From the cell containing the given text, extract its center point as (X, Y) coordinate. 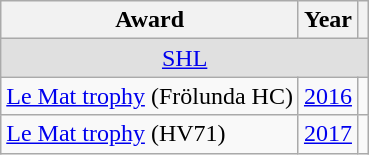
Le Mat trophy (HV71) (150, 134)
Le Mat trophy (Frölunda HC) (150, 96)
SHL (185, 58)
2017 (328, 134)
Award (150, 20)
Year (328, 20)
2016 (328, 96)
